Provide the (x, y) coordinate of the cell's center where the given text is located.  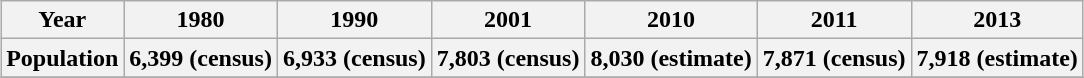
7,918 (estimate) (997, 58)
8,030 (estimate) (671, 58)
2001 (508, 20)
2013 (997, 20)
2010 (671, 20)
Population (62, 58)
7,871 (census) (834, 58)
1990 (354, 20)
1980 (201, 20)
7,803 (census) (508, 58)
Year (62, 20)
6,933 (census) (354, 58)
6,399 (census) (201, 58)
2011 (834, 20)
